Capture the cell that displays the provided text and extract its [X, Y] central coordinate. 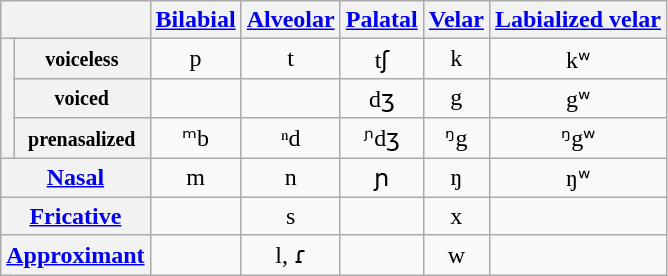
Bilabial [196, 20]
s [290, 216]
tʃ [382, 59]
Fricative [76, 216]
ŋ [456, 178]
ᵑgʷ [578, 138]
dʒ [382, 98]
t [290, 59]
Alveolar [290, 20]
voiceless [82, 59]
w [456, 255]
ɲ [382, 178]
x [456, 216]
n [290, 178]
gʷ [578, 98]
k [456, 59]
Velar [456, 20]
prenasalized [82, 138]
ᵐb [196, 138]
ŋʷ [578, 178]
Labialized velar [578, 20]
kʷ [578, 59]
m [196, 178]
ⁿd [290, 138]
Nasal [76, 178]
g [456, 98]
voiced [82, 98]
Approximant [76, 255]
l, ɾ [290, 255]
Palatal [382, 20]
ᵑg [456, 138]
p [196, 59]
ᶮdʒ [382, 138]
